Capture the cell that displays the provided text and extract its [x, y] central coordinate. 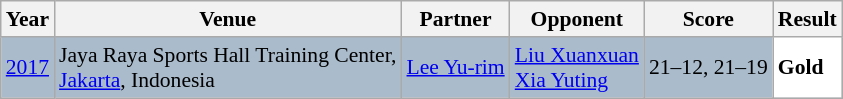
Score [708, 19]
2017 [28, 68]
Result [808, 19]
Year [28, 19]
Gold [808, 68]
Lee Yu-rim [455, 68]
Liu Xuanxuan Xia Yuting [577, 68]
Jaya Raya Sports Hall Training Center,Jakarta, Indonesia [228, 68]
21–12, 21–19 [708, 68]
Partner [455, 19]
Venue [228, 19]
Opponent [577, 19]
